Detect which cell encompasses the target text, then output its (x, y) center coordinate. 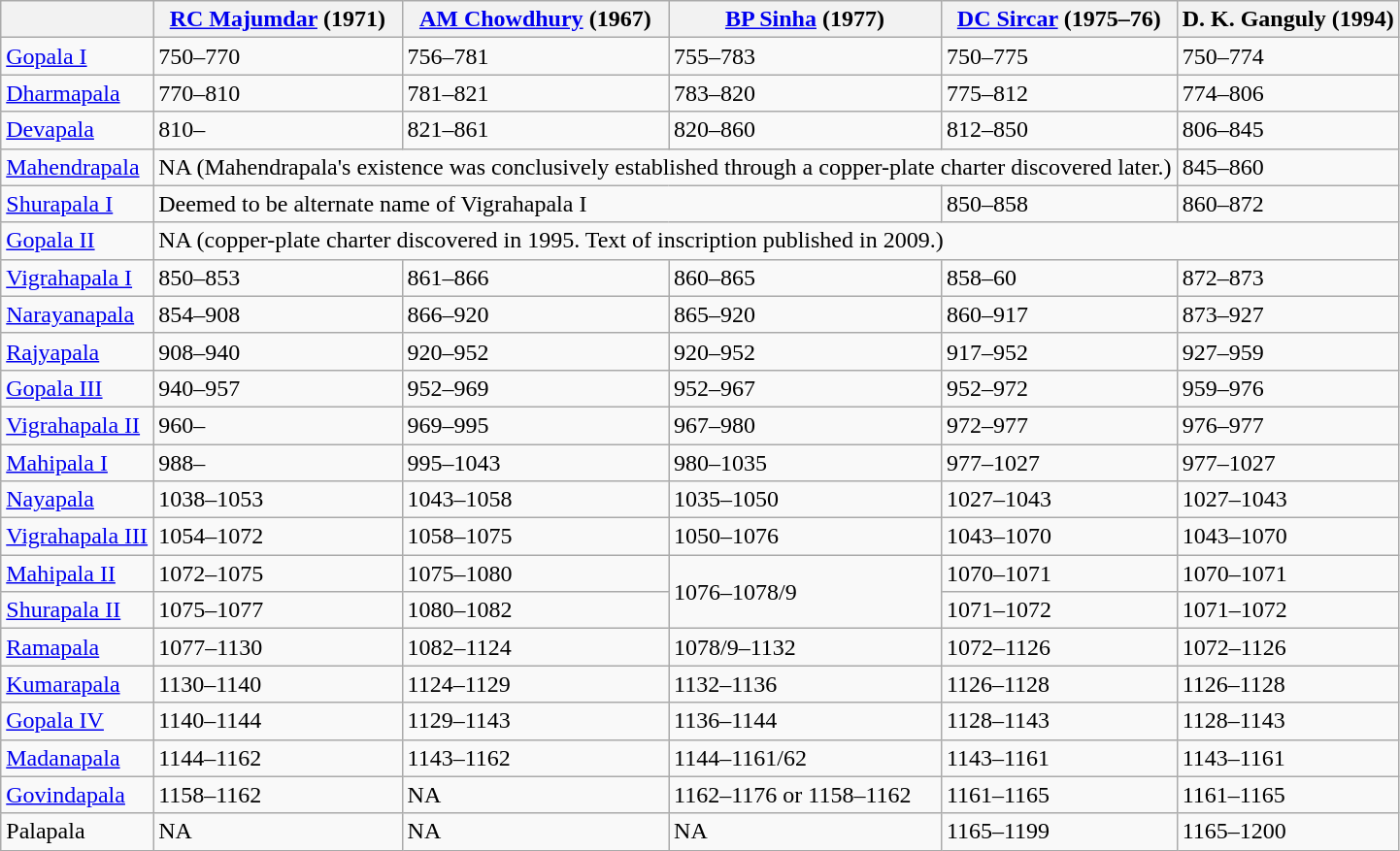
781–821 (535, 93)
860–872 (1287, 204)
Ramapala (78, 647)
872–873 (1287, 278)
1038–1053 (278, 500)
952–969 (535, 388)
756–781 (535, 56)
1143–1162 (535, 758)
NA (Mahendrapala's existence was conclusively established through a copper-plate charter discovered later.) (665, 167)
850–858 (1058, 204)
810– (278, 130)
Dharmapala (78, 93)
Gopala IV (78, 721)
Palapala (78, 832)
959–976 (1287, 388)
Mahipala I (78, 463)
Mahipala II (78, 573)
NA (copper-plate charter discovered in 1995. Text of inscription published in 2009.) (777, 241)
1144–1161/62 (806, 758)
1075–1077 (278, 610)
812–850 (1058, 130)
Rajyapala (78, 351)
1082–1124 (535, 647)
Govindapala (78, 795)
952–972 (1058, 388)
Devapala (78, 130)
927–959 (1287, 351)
1076–1078/9 (806, 592)
1140–1144 (278, 721)
AM Chowdhury (1967) (535, 19)
Vigrahapala III (78, 537)
1050–1076 (806, 537)
866–920 (535, 314)
873–927 (1287, 314)
976–977 (1287, 425)
Deemed to be alternate name of Vigrahapala I (548, 204)
Mahendrapala (78, 167)
1129–1143 (535, 721)
Shurapala I (78, 204)
952–967 (806, 388)
1043–1058 (535, 500)
1054–1072 (278, 537)
774–806 (1287, 93)
908–940 (278, 351)
Nayapala (78, 500)
750–774 (1287, 56)
1158–1162 (278, 795)
Vigrahapala I (78, 278)
Madanapala (78, 758)
Vigrahapala II (78, 425)
Shurapala II (78, 610)
1144–1162 (278, 758)
850–853 (278, 278)
806–845 (1287, 130)
917–952 (1058, 351)
845–860 (1287, 167)
860–917 (1058, 314)
1080–1082 (535, 610)
783–820 (806, 93)
750–770 (278, 56)
750–775 (1058, 56)
1165–1199 (1058, 832)
1132–1136 (806, 684)
995–1043 (535, 463)
860–865 (806, 278)
770–810 (278, 93)
969–995 (535, 425)
Gopala III (78, 388)
940–957 (278, 388)
755–783 (806, 56)
967–980 (806, 425)
Narayanapala (78, 314)
Kumarapala (78, 684)
DC Sircar (1975–76) (1058, 19)
Gopala I (78, 56)
821–861 (535, 130)
BP Sinha (1977) (806, 19)
1035–1050 (806, 500)
1165–1200 (1287, 832)
854–908 (278, 314)
1075–1080 (535, 573)
1078/9–1132 (806, 647)
1136–1144 (806, 721)
1072–1075 (278, 573)
1058–1075 (535, 537)
1130–1140 (278, 684)
988– (278, 463)
1124–1129 (535, 684)
972–977 (1058, 425)
RC Majumdar (1971) (278, 19)
Gopala II (78, 241)
1162–1176 or 1158–1162 (806, 795)
980–1035 (806, 463)
858–60 (1058, 278)
775–812 (1058, 93)
D. K. Ganguly (1994) (1287, 19)
865–920 (806, 314)
960– (278, 425)
861–866 (535, 278)
1077–1130 (278, 647)
820–860 (806, 130)
